From the cell containing the given text, extract its center point as [X, Y] coordinate. 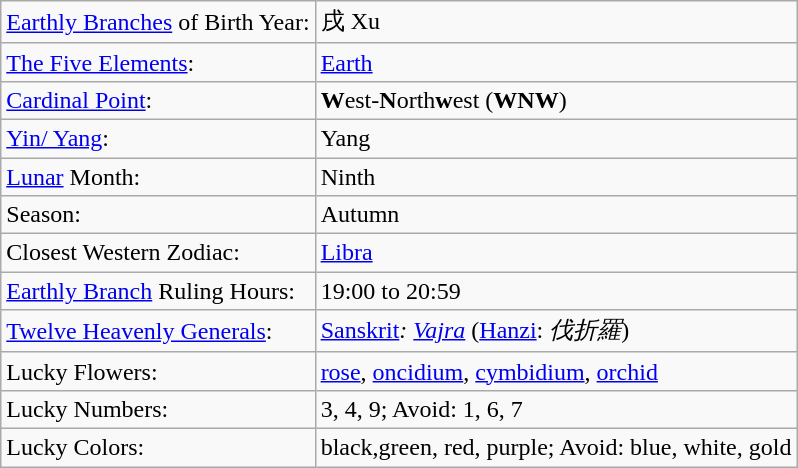
Ninth [556, 177]
The Five Elements: [158, 62]
Lunar Month: [158, 177]
戌 Xu [556, 22]
Season: [158, 215]
black,green, red, purple; Avoid: blue, white, gold [556, 447]
Autumn [556, 215]
Sanskrit: Vajra (Hanzi: 伐折羅) [556, 332]
Lucky Flowers: [158, 371]
Yin/ Yang: [158, 138]
19:00 to 20:59 [556, 291]
Earthly Branches of Birth Year: [158, 22]
Twelve Heavenly Generals: [158, 332]
Yang [556, 138]
Earth [556, 62]
Earthly Branch Ruling Hours: [158, 291]
Libra [556, 253]
Cardinal Point: [158, 100]
West-Northwest (WNW) [556, 100]
Lucky Colors: [158, 447]
Lucky Numbers: [158, 409]
rose, oncidium, cymbidium, orchid [556, 371]
Closest Western Zodiac: [158, 253]
3, 4, 9; Avoid: 1, 6, 7 [556, 409]
